Find where the given text appears and provide that cell's center as (X, Y) coordinate. 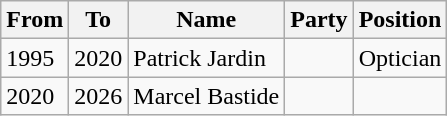
Position (400, 20)
Party (319, 20)
2026 (98, 96)
Optician (400, 58)
Name (206, 20)
1995 (35, 58)
Patrick Jardin (206, 58)
Marcel Bastide (206, 96)
To (98, 20)
From (35, 20)
